Extract the [X, Y] coordinate from the center of the cell holding the provided text.  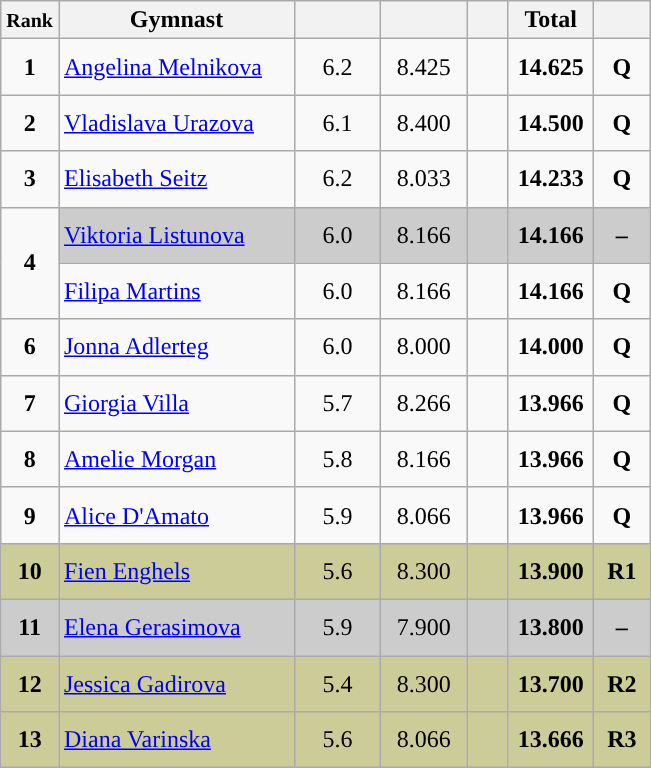
Alice D'Amato [176, 515]
5.4 [338, 684]
7.900 [424, 627]
Total [551, 20]
Vladislava Urazova [176, 123]
5.8 [338, 459]
6.1 [338, 123]
2 [30, 123]
3 [30, 179]
Giorgia Villa [176, 403]
13.800 [551, 627]
Fien Enghels [176, 571]
R1 [622, 571]
14.233 [551, 179]
Rank [30, 20]
Angelina Melnikova [176, 67]
13.700 [551, 684]
9 [30, 515]
10 [30, 571]
13.666 [551, 740]
Diana Varinska [176, 740]
Amelie Morgan [176, 459]
R2 [622, 684]
14.500 [551, 123]
7 [30, 403]
Gymnast [176, 20]
Elisabeth Seitz [176, 179]
5.7 [338, 403]
8.425 [424, 67]
8.033 [424, 179]
R3 [622, 740]
8.266 [424, 403]
13.900 [551, 571]
14.000 [551, 347]
4 [30, 263]
11 [30, 627]
1 [30, 67]
8.000 [424, 347]
8 [30, 459]
Jonna Adlerteg [176, 347]
13 [30, 740]
12 [30, 684]
Filipa Martins [176, 291]
8.400 [424, 123]
Viktoria Listunova [176, 235]
Elena Gerasimova [176, 627]
6 [30, 347]
Jessica Gadirova [176, 684]
14.625 [551, 67]
